Locate the cell with the specified text and output its (X, Y) center coordinate. 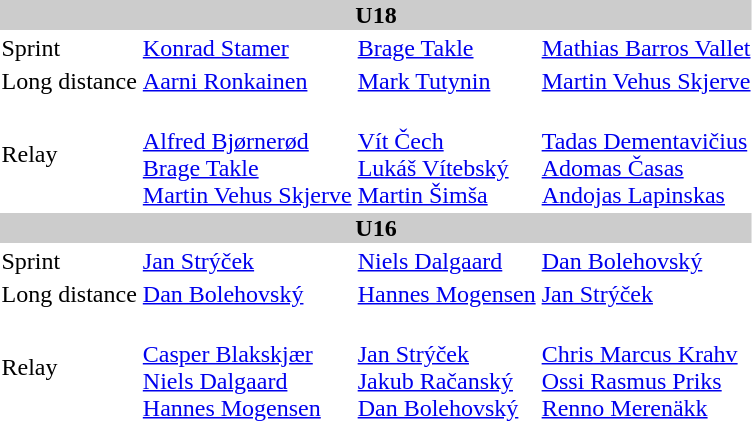
U16 (376, 228)
Niels Dalgaard (446, 261)
Mark Tutynin (446, 81)
Konrad Stamer (247, 48)
Martin Vehus Skjerve (646, 81)
Mathias Barros Vallet (646, 48)
Hannes Mogensen (446, 294)
Relay (69, 154)
U18 (376, 15)
Aarni Ronkainen (247, 81)
Tadas DementavičiusAdomas ČasasAndojas Lapinskas (646, 154)
Vít ČechLukáš VítebskýMartin Šimša (446, 154)
Alfred BjørnerødBrage TakleMartin Vehus Skjerve (247, 154)
Brage Takle (446, 48)
